Capture the cell that displays the provided text and extract its (x, y) central coordinate. 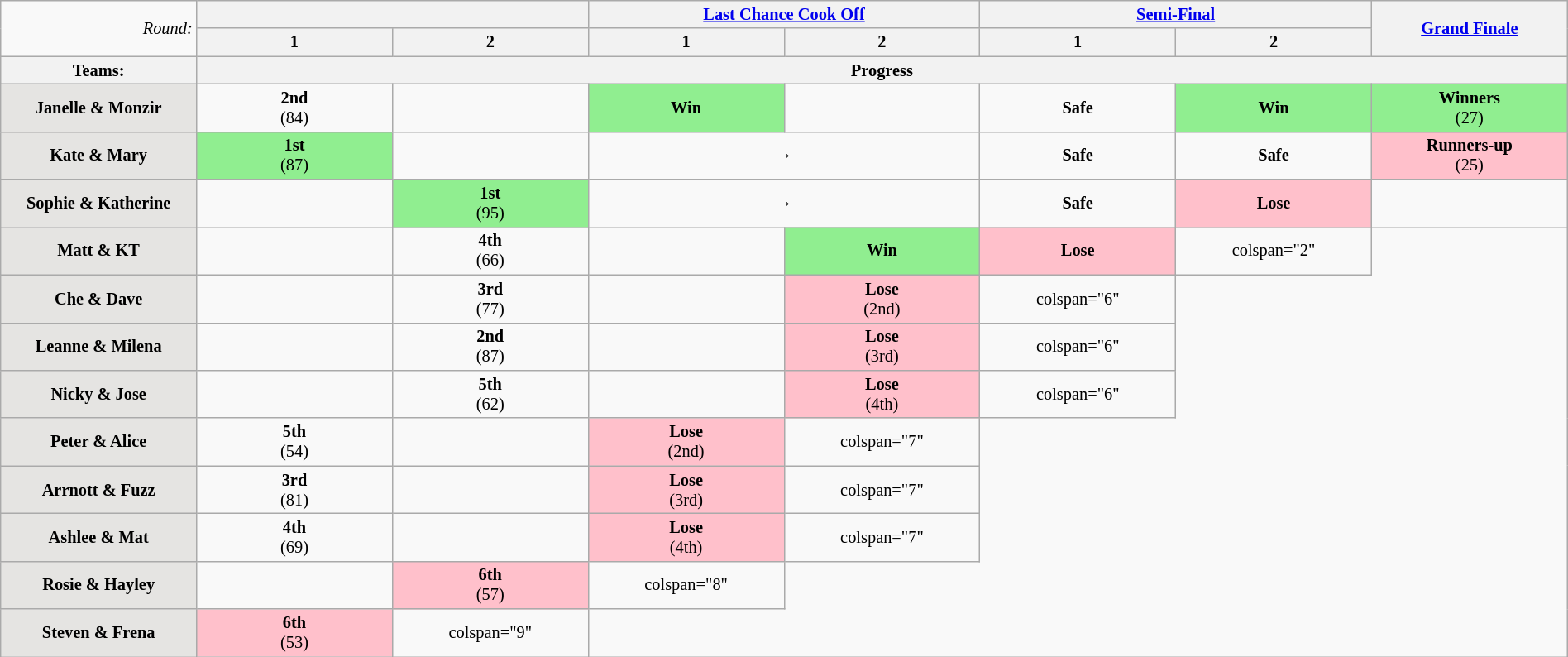
Ashlee & Mat (99, 537)
Leanne & Milena (99, 347)
Last Chance Cook Off (784, 14)
Rosie & Hayley (99, 585)
1st (95) (490, 204)
3rd(81) (294, 490)
Winners (27) (1469, 108)
colspan="9" (490, 633)
colspan="8" (686, 585)
Janelle & Monzir (99, 108)
5th(62) (490, 394)
Peter & Alice (99, 442)
Arrnott & Fuzz (99, 490)
Che & Dave (99, 299)
4th(69) (294, 537)
Semi-Final (1176, 14)
Grand Finale (1469, 28)
Nicky & Jose (99, 394)
colspan="2" (1274, 251)
1st (87) (294, 156)
Progress (882, 70)
Teams: (99, 70)
2nd(84) (294, 108)
3rd(77) (490, 299)
4th(66) (490, 251)
5th(54) (294, 442)
Steven & Frena (99, 633)
Round: (99, 28)
2nd(87) (490, 347)
6th(53) (294, 633)
Matt & KT (99, 251)
6th(57) (490, 585)
Sophie & Katherine (99, 204)
Kate & Mary (99, 156)
Runners-up(25) (1469, 156)
